Provide the [x, y] coordinate of the cell's center where the given text is located.  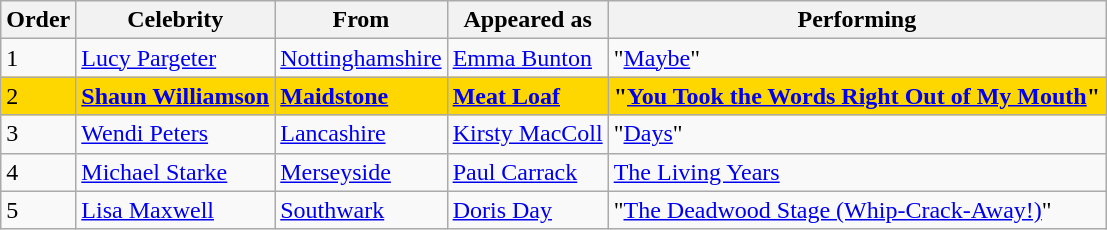
"Days" [856, 134]
The Living Years [856, 172]
Order [38, 20]
Lucy Pargeter [176, 58]
Shaun Williamson [176, 96]
From [361, 20]
Maidstone [361, 96]
4 [38, 172]
Lisa Maxwell [176, 210]
Nottinghamshire [361, 58]
Doris Day [528, 210]
Kirsty MacColl [528, 134]
Southwark [361, 210]
Performing [856, 20]
Merseyside [361, 172]
5 [38, 210]
Meat Loaf [528, 96]
Lancashire [361, 134]
"The Deadwood Stage (Whip-Crack-Away!)" [856, 210]
Celebrity [176, 20]
1 [38, 58]
Appeared as [528, 20]
2 [38, 96]
Michael Starke [176, 172]
"Maybe" [856, 58]
Wendi Peters [176, 134]
Emma Bunton [528, 58]
Paul Carrack [528, 172]
3 [38, 134]
"You Took the Words Right Out of My Mouth" [856, 96]
